Return [X, Y] of the center of cell containing provided text 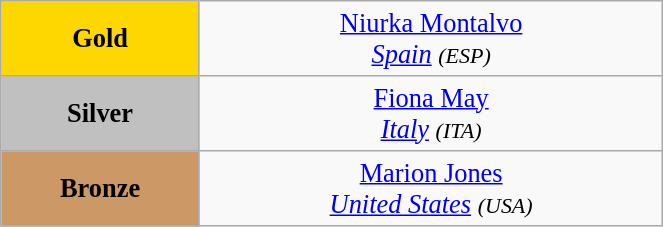
Marion JonesUnited States (USA) [430, 188]
Silver [100, 112]
Bronze [100, 188]
Niurka MontalvoSpain (ESP) [430, 38]
Gold [100, 38]
Fiona MayItaly (ITA) [430, 112]
